Find where the given text appears and provide that cell's center as [x, y] coordinate. 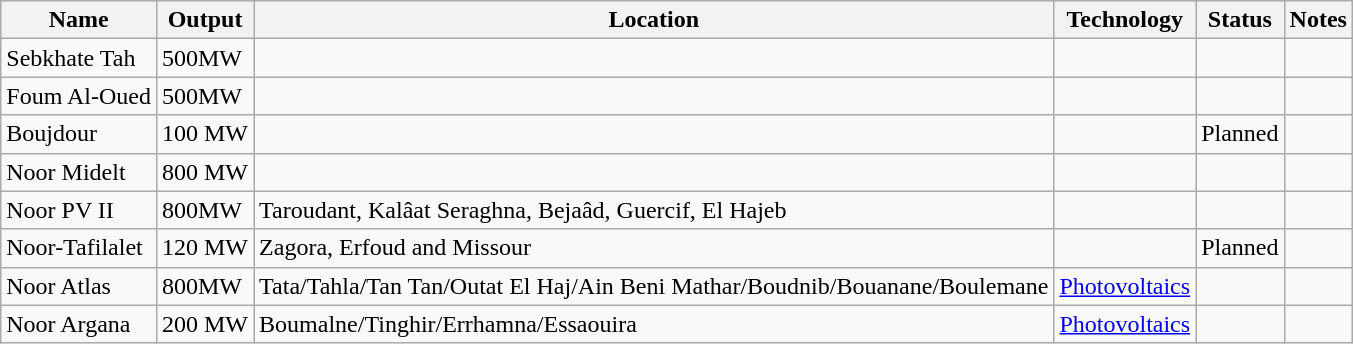
Noor Midelt [79, 172]
Boumalne/Tinghir/Errhamna/Essaouira [654, 324]
Noor-Tafilalet [79, 248]
Zagora, Erfoud and Missour [654, 248]
Technology [1125, 20]
100 MW [204, 134]
Notes [1318, 20]
Location [654, 20]
Name [79, 20]
Noor Atlas [79, 286]
Output [204, 20]
Boujdour [79, 134]
Noor PV II [79, 210]
Sebkhate Tah [79, 58]
Foum Al-Oued [79, 96]
Tata/Tahla/Tan Tan/Outat El Haj/Ain Beni Mathar/Boudnib/Bouanane/Boulemane [654, 286]
Status [1240, 20]
120 MW [204, 248]
Noor Argana [79, 324]
800 MW [204, 172]
Taroudant, Kalâat Seraghna, Bejaâd, Guercif, El Hajeb [654, 210]
200 MW [204, 324]
